Capture the cell that displays the provided text and extract its [x, y] central coordinate. 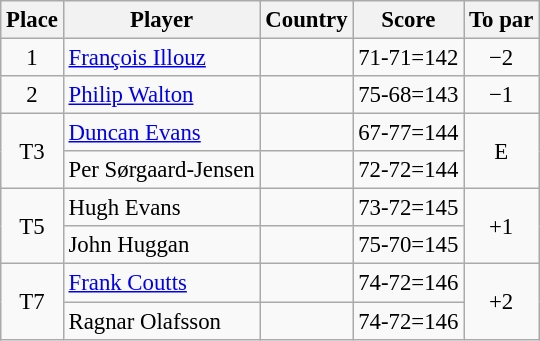
67-77=144 [408, 133]
71-71=142 [408, 58]
75-68=143 [408, 95]
2 [32, 95]
Hugh Evans [162, 208]
1 [32, 58]
73-72=145 [408, 208]
Country [306, 20]
François Illouz [162, 58]
Frank Coutts [162, 283]
75-70=145 [408, 245]
To par [502, 20]
+1 [502, 226]
Per Sørgaard-Jensen [162, 170]
T7 [32, 302]
Place [32, 20]
−1 [502, 95]
Duncan Evans [162, 133]
Player [162, 20]
John Huggan [162, 245]
Ragnar Olafsson [162, 321]
T5 [32, 226]
E [502, 152]
Score [408, 20]
T3 [32, 152]
72-72=144 [408, 170]
Philip Walton [162, 95]
+2 [502, 302]
−2 [502, 58]
